Return the [X, Y] coordinate for the center point of the cell that contains the specified text.  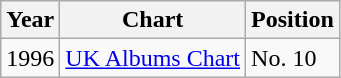
UK Albums Chart [153, 58]
Year [30, 20]
No. 10 [293, 58]
Chart [153, 20]
Position [293, 20]
1996 [30, 58]
